Output the (X, Y) coordinate of the center of the cell containing the given text.  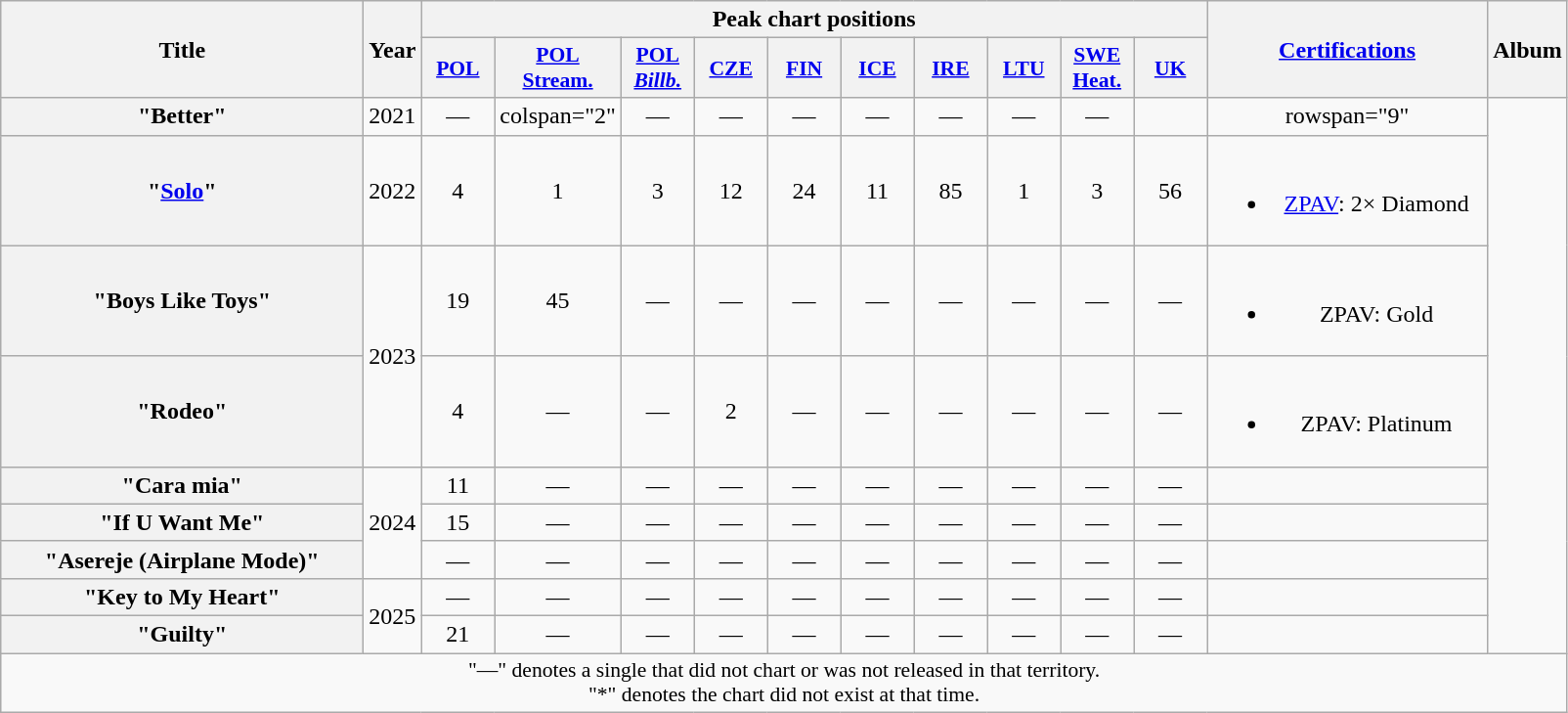
"Better" (182, 116)
2025 (393, 615)
Year (393, 49)
24 (804, 190)
LTU (1024, 68)
SWEHeat. (1097, 68)
2023 (393, 356)
ICE (878, 68)
2 (731, 411)
ZPAV: Gold (1347, 301)
Album (1528, 49)
19 (457, 301)
"Boys Like Toys" (182, 301)
2021 (393, 116)
Certifications (1347, 49)
ZPAV: 2× Diamond (1347, 190)
"Rodeo" (182, 411)
45 (558, 301)
"Asereje (Airplane Mode)" (182, 559)
56 (1171, 190)
"Key to My Heart" (182, 597)
POL (457, 68)
POLBillb. (657, 68)
2024 (393, 522)
15 (457, 522)
12 (731, 190)
Title (182, 49)
rowspan="9" (1347, 116)
"—" denotes a single that did not chart or was not released in that territory."*" denotes the chart did not exist at that time. (784, 683)
CZE (731, 68)
FIN (804, 68)
POLStream. (558, 68)
"If U Want Me" (182, 522)
colspan="2" (558, 116)
IRE (950, 68)
2022 (393, 190)
Peak chart positions (814, 20)
UK (1171, 68)
"Cara mia" (182, 485)
ZPAV: Platinum (1347, 411)
85 (950, 190)
"Guilty" (182, 634)
21 (457, 634)
"Solo" (182, 190)
